Locate the cell with the specified text and output its [X, Y] center coordinate. 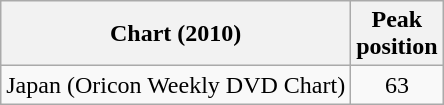
Japan (Oricon Weekly DVD Chart) [176, 85]
63 [397, 85]
Peakposition [397, 34]
Chart (2010) [176, 34]
